Provide the (x, y) coordinate of the cell's center where the given text is located.  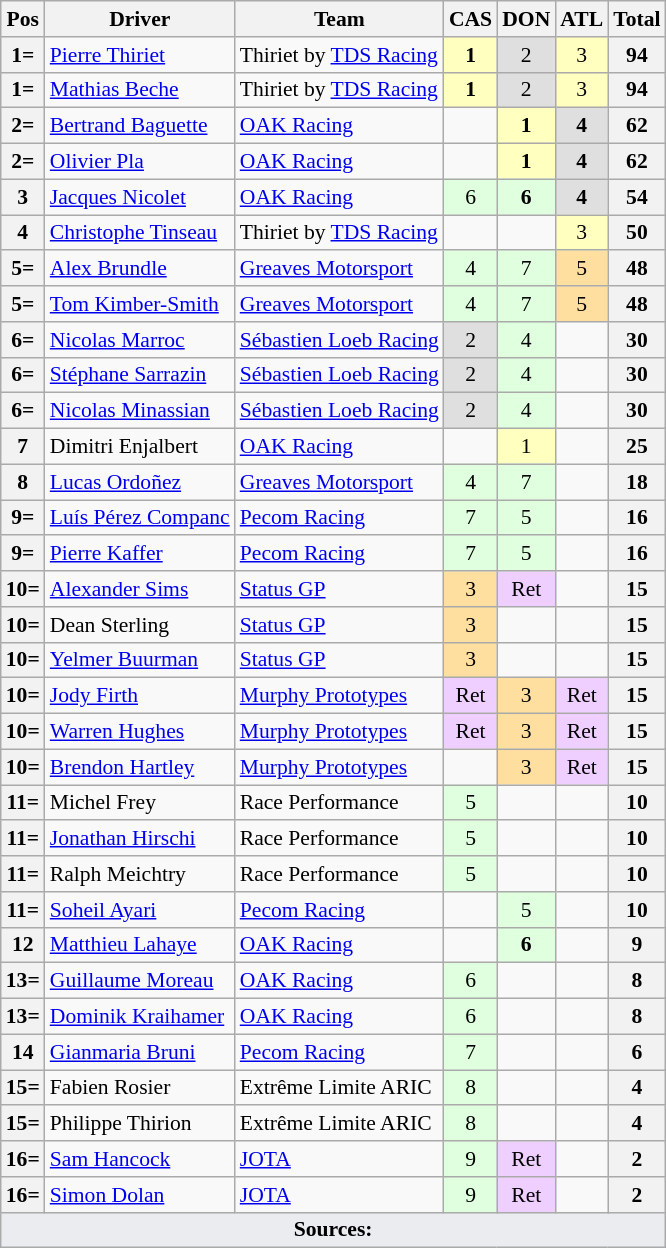
Team (340, 19)
Dimitri Enjalbert (140, 447)
Luís Pérez Companc (140, 518)
CAS (470, 19)
Tom Kimber-Smith (140, 304)
Christophe Tinseau (140, 233)
Brendon Hartley (140, 767)
Olivier Pla (140, 162)
Mathias Beche (140, 90)
Nicolas Minassian (140, 411)
Guillaume Moreau (140, 981)
Pierre Kaffer (140, 554)
25 (636, 447)
Yelmer Buurman (140, 660)
Soheil Ayari (140, 910)
Sam Hancock (140, 1159)
Michel Frey (140, 803)
Bertrand Baguette (140, 126)
Fabien Rosier (140, 1088)
14 (23, 1052)
Lucas Ordoñez (140, 482)
ATL (582, 19)
Gianmaria Bruni (140, 1052)
Pierre Thiriet (140, 55)
50 (636, 233)
DON (526, 19)
Driver (140, 19)
Stéphane Sarrazin (140, 375)
Jonathan Hirschi (140, 839)
Total (636, 19)
Matthieu Lahaye (140, 945)
Alex Brundle (140, 269)
Philippe Thirion (140, 1124)
Pos (23, 19)
54 (636, 197)
Sources: (334, 1230)
Simon Dolan (140, 1195)
Jacques Nicolet (140, 197)
Alexander Sims (140, 589)
Jody Firth (140, 696)
Dominik Kraihamer (140, 1017)
12 (23, 945)
Nicolas Marroc (140, 340)
Ralph Meichtry (140, 874)
Warren Hughes (140, 732)
18 (636, 482)
Dean Sterling (140, 625)
